Find where the given text appears and provide that cell's center as [X, Y] coordinate. 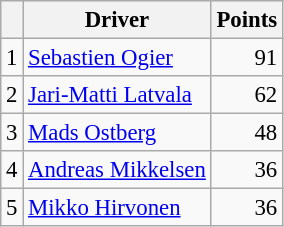
4 [12, 170]
62 [246, 95]
3 [12, 133]
Points [246, 20]
1 [12, 58]
91 [246, 58]
48 [246, 133]
Mikko Hirvonen [117, 208]
Andreas Mikkelsen [117, 170]
Mads Ostberg [117, 133]
Jari-Matti Latvala [117, 95]
Driver [117, 20]
2 [12, 95]
5 [12, 208]
Sebastien Ogier [117, 58]
